Identify which cell holds the provided text, then report its [x, y] central coordinate. 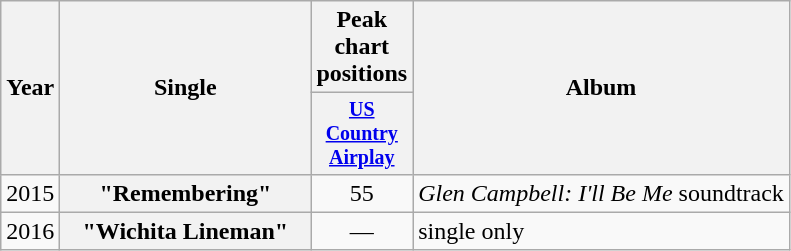
Year [30, 88]
Album [602, 88]
single only [602, 231]
"Wichita Lineman" [186, 231]
55 [362, 193]
US Country Airplay [362, 134]
— [362, 231]
Glen Campbell: I'll Be Me soundtrack [602, 193]
Peak chartpositions [362, 47]
"Remembering" [186, 193]
2016 [30, 231]
2015 [30, 193]
Single [186, 88]
